Return the [x, y] coordinate for the center point of the cell that contains the specified text.  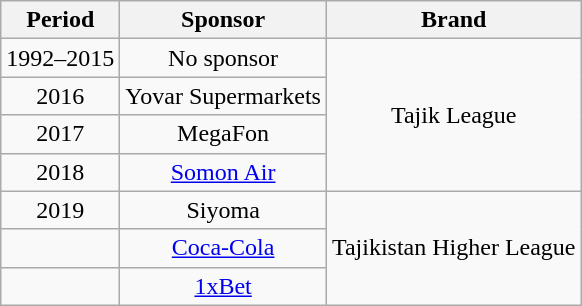
No sponsor [224, 58]
2016 [60, 96]
1992–2015 [60, 58]
MegaFon [224, 134]
Siyoma [224, 210]
Yovar Supermarkets [224, 96]
Tajik League [454, 115]
Tajikistan Higher League [454, 248]
1xBet [224, 286]
Brand [454, 20]
2018 [60, 172]
Somon Air [224, 172]
Sponsor [224, 20]
Period [60, 20]
2019 [60, 210]
2017 [60, 134]
Coca-Cola [224, 248]
